Pinpoint the cell where the given text exists, returning its (x, y) midpoint coordinate. 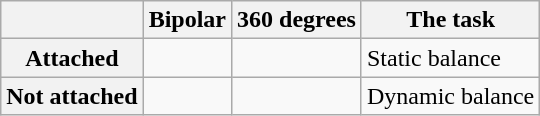
The task (450, 20)
360 degrees (297, 20)
Bipolar (187, 20)
Dynamic balance (450, 96)
Not attached (72, 96)
Static balance (450, 58)
Attached (72, 58)
